Capture the cell that displays the provided text and extract its [x, y] central coordinate. 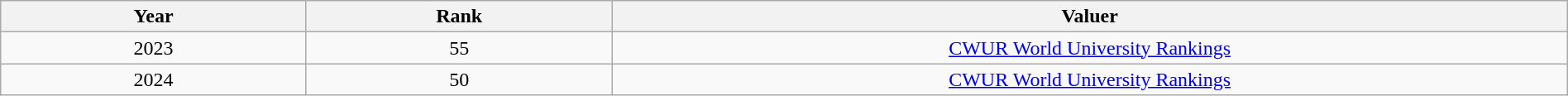
2024 [154, 79]
2023 [154, 48]
Year [154, 17]
55 [459, 48]
Valuer [1090, 17]
50 [459, 79]
Rank [459, 17]
